Output the [x, y] coordinate of the center of the cell containing the given text.  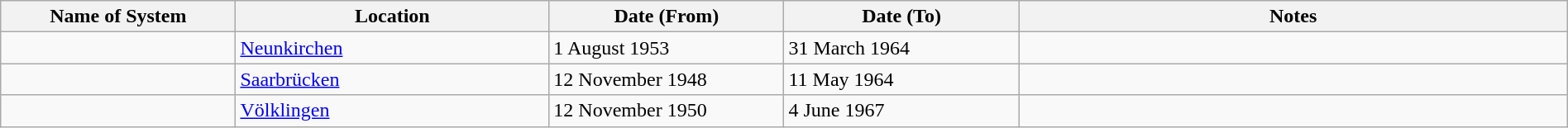
Neunkirchen [392, 48]
Date (To) [901, 17]
Date (From) [667, 17]
Saarbrücken [392, 79]
Location [392, 17]
31 March 1964 [901, 48]
11 May 1964 [901, 79]
1 August 1953 [667, 48]
Notes [1293, 17]
12 November 1948 [667, 79]
12 November 1950 [667, 111]
Völklingen [392, 111]
4 June 1967 [901, 111]
Name of System [118, 17]
